Locate the cell with the specified text and output its [X, Y] center coordinate. 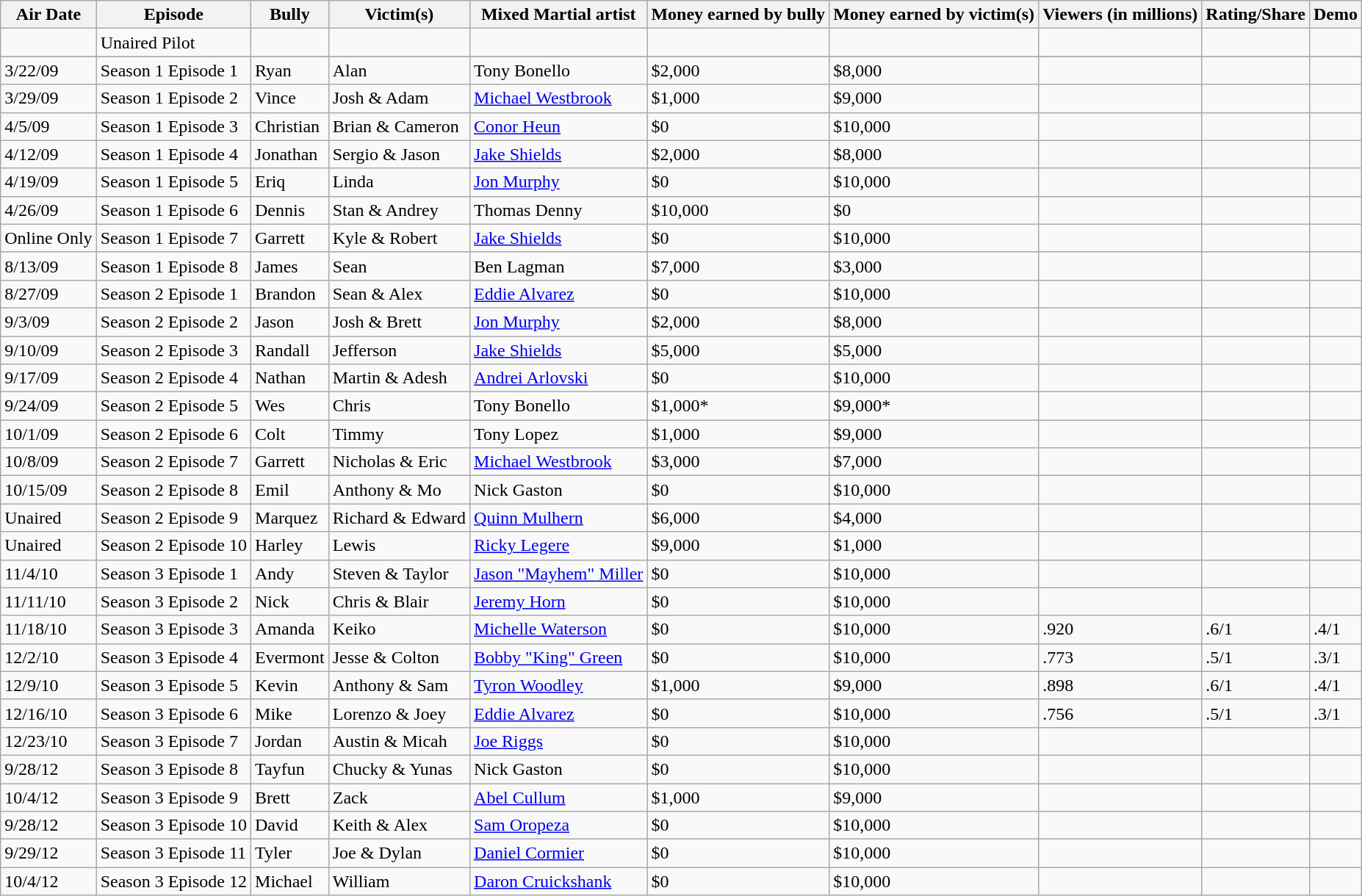
Kevin [290, 685]
$9,000* [934, 406]
Season 3 Episode 9 [173, 797]
Sean [399, 266]
Tony Lopez [558, 434]
Jason [290, 322]
Rating/Share [1256, 15]
Season 2 Episode 6 [173, 434]
Steven & Taylor [399, 574]
Zack [399, 797]
Season 3 Episode 1 [173, 574]
Season 3 Episode 12 [173, 881]
Daniel Cormier [558, 853]
9/10/09 [48, 350]
Money earned by victim(s) [934, 15]
Josh & Brett [399, 322]
4/19/09 [48, 182]
4/5/09 [48, 126]
Unaired Pilot [173, 43]
4/12/09 [48, 154]
Keiko [399, 629]
Sam Oropeza [558, 825]
12/16/10 [48, 713]
3/22/09 [48, 71]
Season 3 Episode 10 [173, 825]
Quinn Mulhern [558, 518]
Online Only [48, 238]
Jesse & Colton [399, 657]
.773 [1120, 657]
10/1/09 [48, 434]
Emil [290, 490]
David [290, 825]
Jefferson [399, 350]
Nicholas & Eric [399, 462]
Jason "Mayhem" Miller [558, 574]
Marquez [290, 518]
Season 1 Episode 6 [173, 210]
9/3/09 [48, 322]
Chucky & Yunas [399, 769]
Season 3 Episode 7 [173, 741]
12/9/10 [48, 685]
Season 1 Episode 5 [173, 182]
Andrei Arlovski [558, 378]
Wes [290, 406]
Amanda [290, 629]
Season 2 Episode 9 [173, 518]
10/15/09 [48, 490]
Dennis [290, 210]
Season 3 Episode 6 [173, 713]
Brandon [290, 294]
12/23/10 [48, 741]
Daron Cruickshank [558, 881]
Tayfun [290, 769]
Michelle Waterson [558, 629]
Evermont [290, 657]
Linda [399, 182]
Keith & Alex [399, 825]
Lewis [399, 546]
Bobby "King" Green [558, 657]
Sean & Alex [399, 294]
Mike [290, 713]
Chris & Blair [399, 601]
Viewers (in millions) [1120, 15]
Season 1 Episode 2 [173, 98]
Conor Heun [558, 126]
Money earned by bully [738, 15]
Randall [290, 350]
Season 3 Episode 3 [173, 629]
10/8/09 [48, 462]
Timmy [399, 434]
Season 1 Episode 1 [173, 71]
3/29/09 [48, 98]
11/18/10 [48, 629]
Bully [290, 15]
Season 3 Episode 2 [173, 601]
Season 2 Episode 1 [173, 294]
Kyle & Robert [399, 238]
Season 2 Episode 3 [173, 350]
Season 2 Episode 8 [173, 490]
Lorenzo & Joey [399, 713]
Air Date [48, 15]
Josh & Adam [399, 98]
Season 2 Episode 4 [173, 378]
Season 2 Episode 10 [173, 546]
Season 2 Episode 5 [173, 406]
Season 1 Episode 3 [173, 126]
Season 3 Episode 5 [173, 685]
Victim(s) [399, 15]
Colt [290, 434]
Season 3 Episode 8 [173, 769]
$6,000 [738, 518]
William [399, 881]
Tyron Woodley [558, 685]
8/27/09 [48, 294]
Season 3 Episode 11 [173, 853]
James [290, 266]
Jeremy Horn [558, 601]
Chris [399, 406]
Season 1 Episode 4 [173, 154]
Season 2 Episode 7 [173, 462]
Anthony & Sam [399, 685]
Ricky Legere [558, 546]
Martin & Adesh [399, 378]
Vince [290, 98]
Richard & Edward [399, 518]
4/26/09 [48, 210]
Season 1 Episode 8 [173, 266]
Nick [290, 601]
$4,000 [934, 518]
9/29/12 [48, 853]
12/2/10 [48, 657]
Ryan [290, 71]
.898 [1120, 685]
8/13/09 [48, 266]
Harley [290, 546]
Sergio & Jason [399, 154]
Eriq [290, 182]
Episode [173, 15]
Jordan [290, 741]
.756 [1120, 713]
Ben Lagman [558, 266]
Joe & Dylan [399, 853]
Season 2 Episode 2 [173, 322]
Jonathan [290, 154]
Mixed Martial artist [558, 15]
11/4/10 [48, 574]
Michael [290, 881]
9/17/09 [48, 378]
Season 1 Episode 7 [173, 238]
Stan & Andrey [399, 210]
11/11/10 [48, 601]
Abel Cullum [558, 797]
Christian [290, 126]
Brett [290, 797]
Tyler [290, 853]
Austin & Micah [399, 741]
9/24/09 [48, 406]
Demo [1336, 15]
Brian & Cameron [399, 126]
Anthony & Mo [399, 490]
Thomas Denny [558, 210]
Nathan [290, 378]
$1,000* [738, 406]
Joe Riggs [558, 741]
.920 [1120, 629]
Andy [290, 574]
Alan [399, 71]
Season 3 Episode 4 [173, 657]
